Locate the cell with the specified text and output its (X, Y) center coordinate. 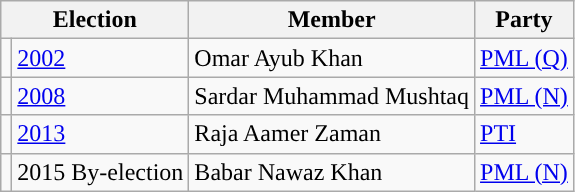
Party (524, 20)
Sardar Muhammad Mushtaq (332, 96)
Election (95, 20)
2015 By-election (100, 172)
PTI (524, 134)
2013 (100, 134)
Babar Nawaz Khan (332, 172)
Raja Aamer Zaman (332, 134)
2002 (100, 58)
Member (332, 20)
Omar Ayub Khan (332, 58)
PML (Q) (524, 58)
2008 (100, 96)
